From the cell containing the given text, extract its center point as [X, Y] coordinate. 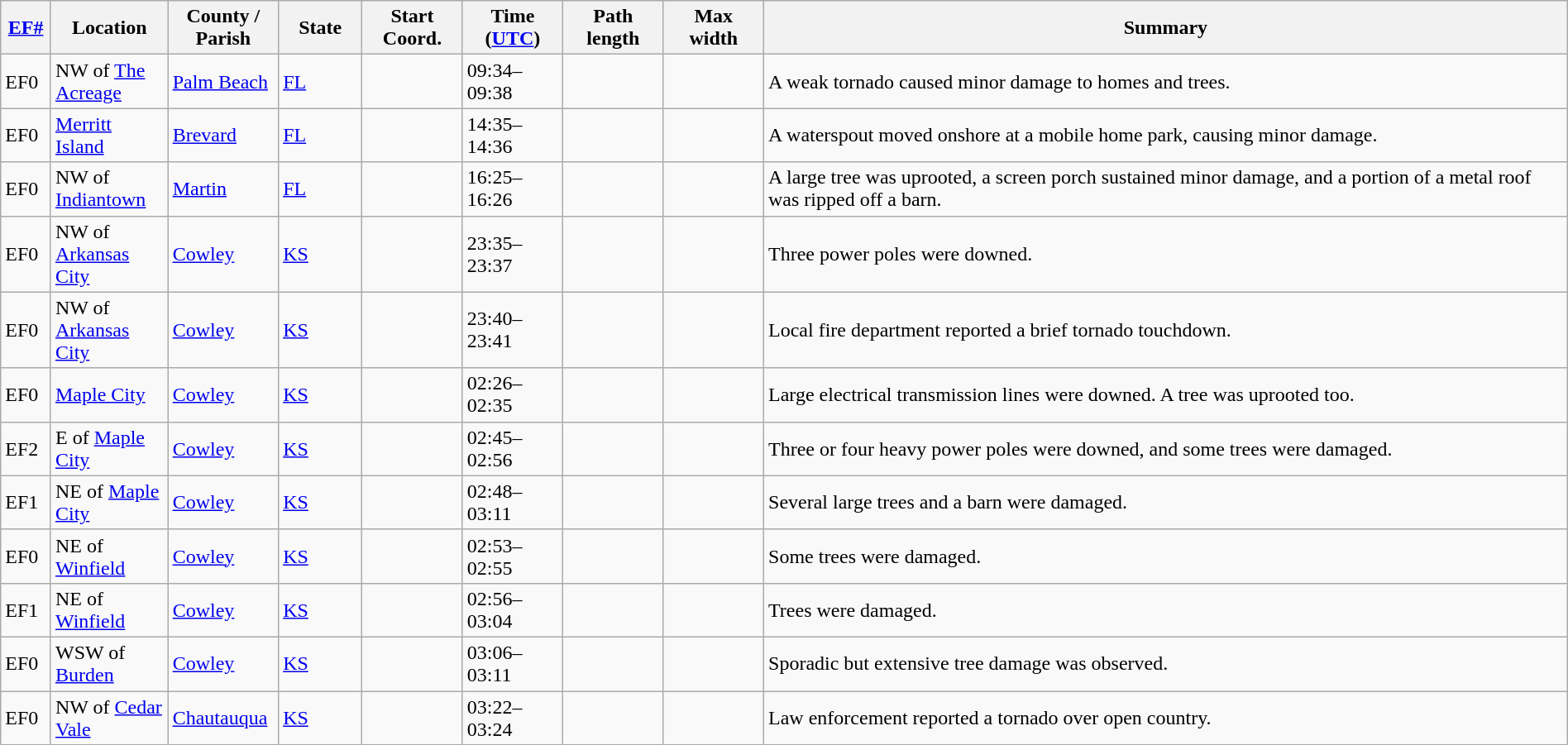
23:35–23:37 [513, 254]
Trees were damaged. [1166, 610]
Merritt Island [109, 136]
Start Coord. [412, 28]
NW of Cedar Vale [109, 718]
09:34–09:38 [513, 81]
03:06–03:11 [513, 663]
EF2 [26, 448]
03:22–03:24 [513, 718]
Maple City [109, 395]
Martin [223, 189]
Three or four heavy power poles were downed, and some trees were damaged. [1166, 448]
Summary [1166, 28]
NW of The Acreage [109, 81]
Some trees were damaged. [1166, 556]
County / Parish [223, 28]
Max width [713, 28]
16:25–16:26 [513, 189]
Path length [614, 28]
EF# [26, 28]
Three power poles were downed. [1166, 254]
Location [109, 28]
02:53–02:55 [513, 556]
A weak tornado caused minor damage to homes and trees. [1166, 81]
Chautauqua [223, 718]
Palm Beach [223, 81]
A waterspout moved onshore at a mobile home park, causing minor damage. [1166, 136]
02:26–02:35 [513, 395]
NE of Maple City [109, 503]
02:45–02:56 [513, 448]
Brevard [223, 136]
02:56–03:04 [513, 610]
Large electrical transmission lines were downed. A tree was uprooted too. [1166, 395]
A large tree was uprooted, a screen porch sustained minor damage, and a portion of a metal roof was ripped off a barn. [1166, 189]
Law enforcement reported a tornado over open country. [1166, 718]
Sporadic but extensive tree damage was observed. [1166, 663]
02:48–03:11 [513, 503]
23:40–23:41 [513, 330]
Local fire department reported a brief tornado touchdown. [1166, 330]
NW of Indiantown [109, 189]
E of Maple City [109, 448]
WSW of Burden [109, 663]
State [321, 28]
14:35–14:36 [513, 136]
Several large trees and a barn were damaged. [1166, 503]
Time (UTC) [513, 28]
